Extract the (x, y) coordinate from the center of the cell holding the provided text.  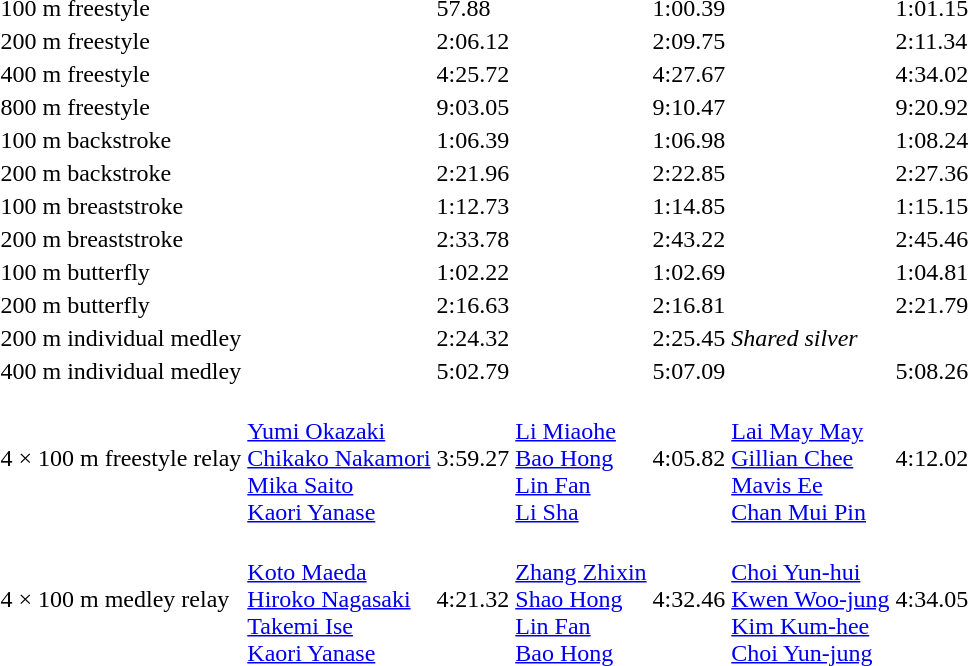
1:02.22 (473, 272)
1:14.85 (689, 206)
Yumi OkazakiChikako NakamoriMika SaitoKaori Yanase (339, 458)
1:12.73 (473, 206)
2:16.81 (689, 305)
9:10.47 (689, 107)
2:24.32 (473, 338)
Shared silver (810, 338)
4:05.82 (689, 458)
3:59.27 (473, 458)
Li MiaoheBao HongLin FanLi Sha (581, 458)
2:06.12 (473, 41)
1:06.39 (473, 140)
2:21.96 (473, 173)
5:07.09 (689, 371)
2:22.85 (689, 173)
2:33.78 (473, 239)
1:02.69 (689, 272)
9:03.05 (473, 107)
Lai May MayGillian CheeMavis EeChan Mui Pin (810, 458)
4:27.67 (689, 74)
2:25.45 (689, 338)
2:43.22 (689, 239)
1:06.98 (689, 140)
5:02.79 (473, 371)
4:25.72 (473, 74)
2:16.63 (473, 305)
2:09.75 (689, 41)
